Provide the (X, Y) coordinate of the cell's center where the given text is located.  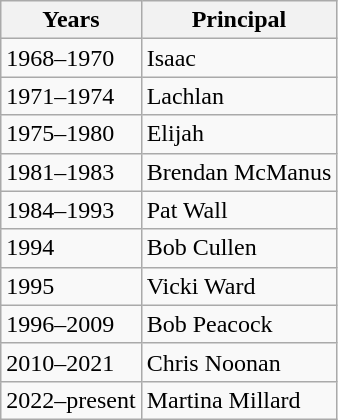
Elijah (239, 134)
1984–1993 (71, 210)
1996–2009 (71, 324)
Bob Cullen (239, 248)
1968–1970 (71, 58)
Vicki Ward (239, 286)
Isaac (239, 58)
Principal (239, 20)
Bob Peacock (239, 324)
1975–1980 (71, 134)
Chris Noonan (239, 362)
1995 (71, 286)
Years (71, 20)
1994 (71, 248)
1971–1974 (71, 96)
2022–present (71, 400)
Lachlan (239, 96)
Pat Wall (239, 210)
2010–2021 (71, 362)
1981–1983 (71, 172)
Martina Millard (239, 400)
Brendan McManus (239, 172)
